Pinpoint the cell where the given text exists, returning its (x, y) midpoint coordinate. 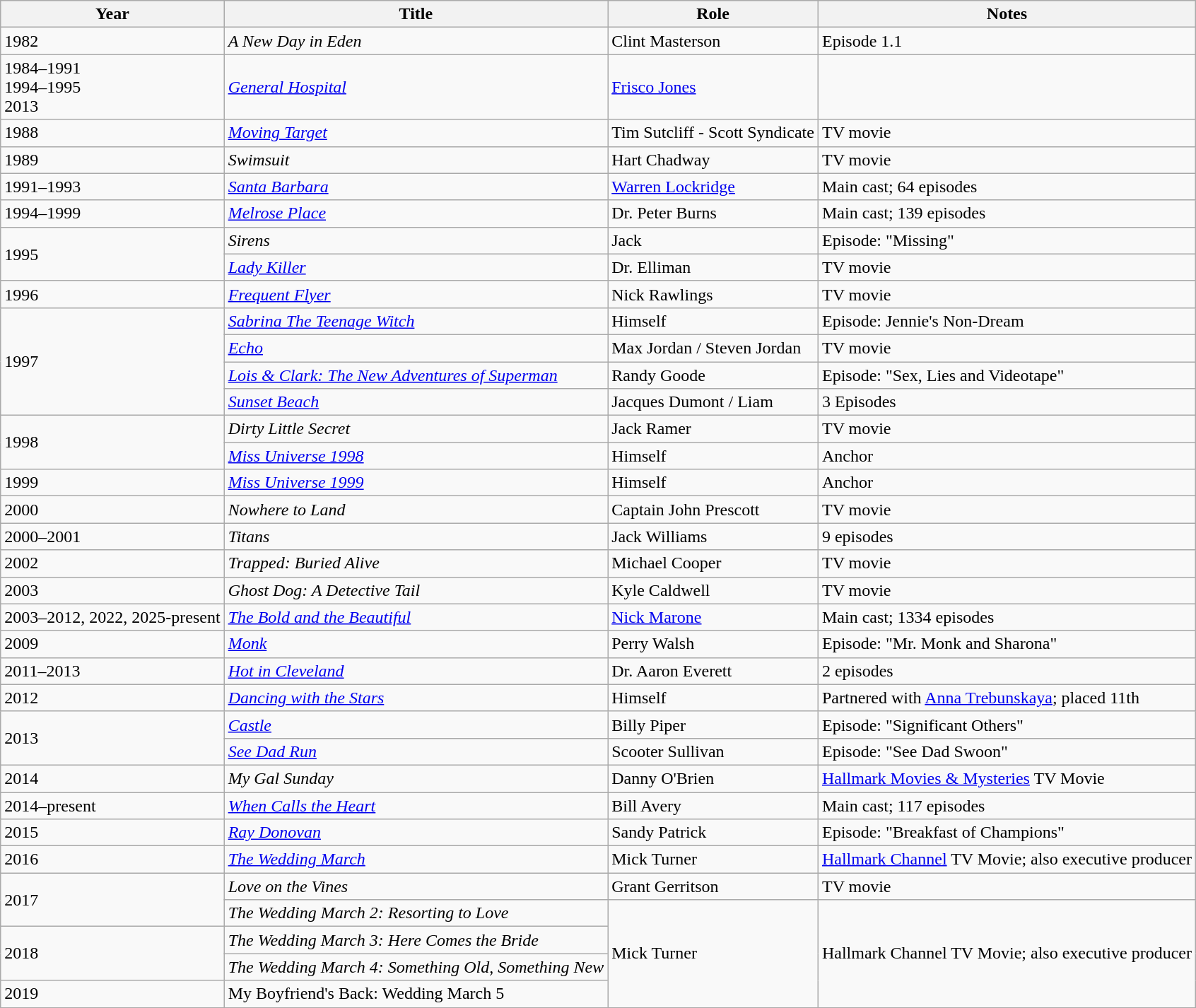
Castle (416, 725)
Sabrina The Teenage Witch (416, 321)
1982 (112, 41)
Jack (713, 240)
Main cast; 64 episodes (1007, 187)
Nick Rawlings (713, 294)
2002 (112, 563)
Scooter Sullivan (713, 751)
Jacques Dumont / Liam (713, 402)
The Wedding March 4: Something Old, Something New (416, 967)
See Dad Run (416, 751)
Title (416, 14)
When Calls the Heart (416, 805)
Randy Goode (713, 375)
Episode: "Breakfast of Champions" (1007, 833)
Role (713, 14)
Hallmark Movies & Mysteries TV Movie (1007, 778)
2018 (112, 954)
Lois & Clark: The New Adventures of Superman (416, 375)
Episode: "Mr. Monk and Sharona" (1007, 644)
2003 (112, 590)
Main cast; 117 episodes (1007, 805)
General Hospital (416, 87)
Swimsuit (416, 160)
1991–1993 (112, 187)
2000–2001 (112, 537)
9 episodes (1007, 537)
My Gal Sunday (416, 778)
Episode: "Significant Others" (1007, 725)
Frisco Jones (713, 87)
Dr. Aaron Everett (713, 671)
2013 (112, 738)
2019 (112, 994)
1997 (112, 361)
Dr. Peter Burns (713, 213)
Grant Gerritson (713, 886)
2009 (112, 644)
Perry Walsh (713, 644)
Main cast; 1334 episodes (1007, 617)
Notes (1007, 14)
The Wedding March 3: Here Comes the Bride (416, 940)
Warren Lockridge (713, 187)
Episode: "Sex, Lies and Videotape" (1007, 375)
Tim Sutcliff - Scott Syndicate (713, 133)
Melrose Place (416, 213)
1988 (112, 133)
Nowhere to Land (416, 510)
Michael Cooper (713, 563)
Sandy Patrick (713, 833)
Episode: "See Dad Swoon" (1007, 751)
Titans (416, 537)
2011–2013 (112, 671)
1996 (112, 294)
Sunset Beach (416, 402)
Jack Williams (713, 537)
Captain John Prescott (713, 510)
1984–19911994–19952013 (112, 87)
Dr. Elliman (713, 267)
2014–present (112, 805)
Hot in Cleveland (416, 671)
Dancing with the Stars (416, 698)
Love on the Vines (416, 886)
2000 (112, 510)
Lady Killer (416, 267)
Episode 1.1 (1007, 41)
Kyle Caldwell (713, 590)
Main cast; 139 episodes (1007, 213)
Santa Barbara (416, 187)
2015 (112, 833)
Frequent Flyer (416, 294)
2012 (112, 698)
Danny O'Brien (713, 778)
Jack Ramer (713, 429)
2014 (112, 778)
Miss Universe 1998 (416, 456)
1995 (112, 254)
The Bold and the Beautiful (416, 617)
Clint Masterson (713, 41)
Episode: Jennie's Non-Dream (1007, 321)
Echo (416, 348)
Dirty Little Secret (416, 429)
2017 (112, 900)
Sirens (416, 240)
Ghost Dog: A Detective Tail (416, 590)
1999 (112, 483)
Ray Donovan (416, 833)
1989 (112, 160)
Bill Avery (713, 805)
Year (112, 14)
Monk (416, 644)
The Wedding March (416, 860)
Nick Marone (713, 617)
Trapped: Buried Alive (416, 563)
2016 (112, 860)
Episode: "Missing" (1007, 240)
Partnered with Anna Trebunskaya; placed 11th (1007, 698)
Moving Target (416, 133)
Max Jordan / Steven Jordan (713, 348)
Miss Universe 1999 (416, 483)
The Wedding March 2: Resorting to Love (416, 913)
Billy Piper (713, 725)
2003–2012, 2022, 2025-present (112, 617)
Hart Chadway (713, 160)
1998 (112, 443)
My Boyfriend's Back: Wedding March 5 (416, 994)
3 Episodes (1007, 402)
A New Day in Eden (416, 41)
1994–1999 (112, 213)
2 episodes (1007, 671)
